Find where the given text appears and provide that cell's center as (X, Y) coordinate. 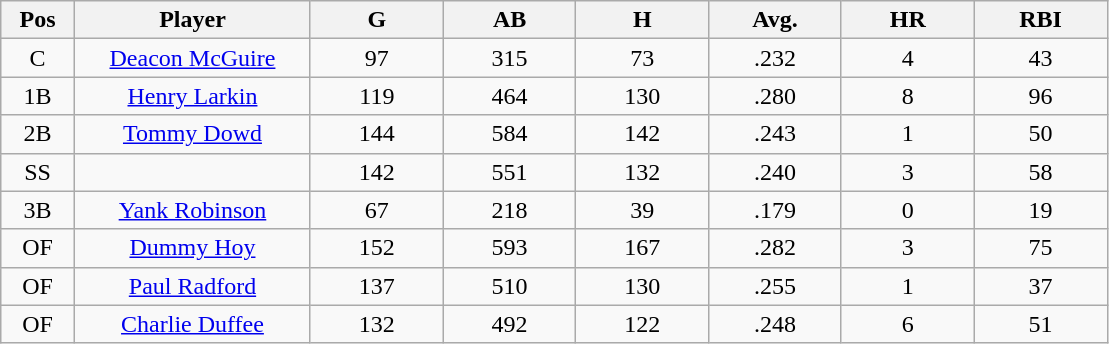
137 (376, 286)
144 (376, 134)
464 (510, 96)
510 (510, 286)
Pos (38, 20)
Tommy Dowd (192, 134)
39 (642, 210)
.280 (776, 96)
584 (510, 134)
.232 (776, 58)
58 (1040, 172)
593 (510, 248)
.240 (776, 172)
.255 (776, 286)
Henry Larkin (192, 96)
51 (1040, 324)
Paul Radford (192, 286)
119 (376, 96)
152 (376, 248)
RBI (1040, 20)
0 (908, 210)
Yank Robinson (192, 210)
.248 (776, 324)
122 (642, 324)
.282 (776, 248)
.243 (776, 134)
Avg. (776, 20)
73 (642, 58)
218 (510, 210)
167 (642, 248)
Deacon McGuire (192, 58)
.179 (776, 210)
19 (1040, 210)
43 (1040, 58)
HR (908, 20)
551 (510, 172)
C (38, 58)
2B (38, 134)
H (642, 20)
SS (38, 172)
4 (908, 58)
Player (192, 20)
97 (376, 58)
1B (38, 96)
37 (1040, 286)
Charlie Duffee (192, 324)
492 (510, 324)
3B (38, 210)
6 (908, 324)
8 (908, 96)
67 (376, 210)
AB (510, 20)
Dummy Hoy (192, 248)
75 (1040, 248)
50 (1040, 134)
96 (1040, 96)
315 (510, 58)
G (376, 20)
